Return (X, Y) of the center of cell containing provided text 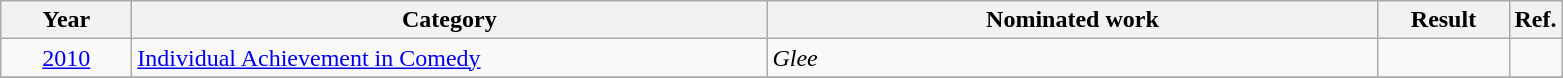
Year (66, 20)
Ref. (1536, 20)
Result (1444, 20)
Nominated work (1072, 20)
Glee (1072, 58)
Individual Achievement in Comedy (450, 58)
2010 (66, 58)
Category (450, 20)
